From the cell containing the given text, extract its center point as [X, Y] coordinate. 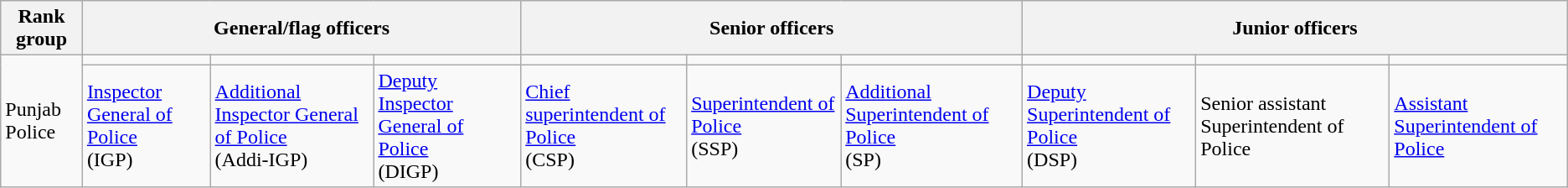
Additional Superintendent of Police(SP) [931, 126]
General/flag officers [302, 29]
Assistant Superintendent of Police [1478, 126]
Inspector General of Police(IGP) [146, 126]
Rank group [42, 29]
Superintendent of Police(SSP) [764, 126]
Junior officers [1295, 29]
Senior officers [772, 29]
Additional Inspector General of Police(Addi-IGP) [291, 126]
Chief superintendent of Police(CSP) [604, 126]
Deputy Superintendent of Police(DSP) [1109, 126]
Deputy Inspector General of Police(DIGP) [447, 126]
Punjab Police [42, 121]
Senior assistant Superintendent of Police [1293, 126]
